For the text-containing cell, return its midpoint in (X, Y) coordinate format. 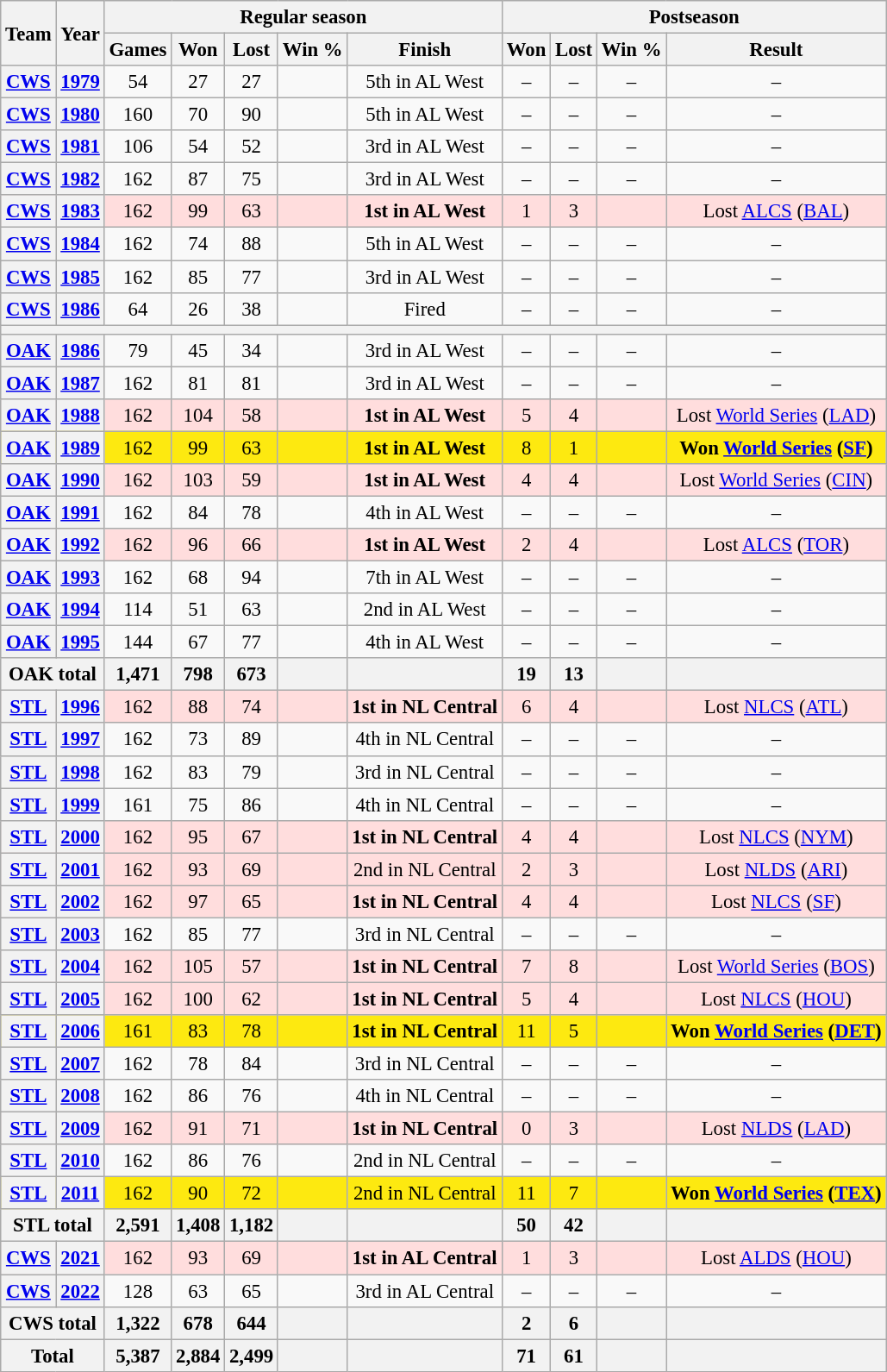
1981 (80, 147)
59 (252, 480)
68 (198, 578)
2,884 (198, 1356)
1999 (80, 805)
66 (252, 545)
104 (198, 416)
97 (198, 902)
Lost NLDS (ARI) (776, 869)
160 (138, 115)
144 (138, 642)
2003 (80, 934)
Fired (425, 309)
673 (252, 674)
1990 (80, 480)
2008 (80, 1096)
61 (574, 1356)
Lost NLCS (ATL) (776, 707)
1993 (80, 578)
1989 (80, 448)
2,591 (138, 1225)
Finish (425, 50)
Lost NLCS (SF) (776, 902)
95 (198, 836)
34 (252, 350)
42 (574, 1225)
106 (138, 147)
94 (252, 578)
Won World Series (DET) (776, 1031)
103 (198, 480)
644 (252, 1323)
128 (138, 1291)
Lost World Series (CIN) (776, 480)
Lost World Series (BOS) (776, 967)
1984 (80, 244)
Result (776, 50)
1994 (80, 610)
13 (574, 674)
2,499 (252, 1356)
72 (252, 1193)
Lost ALCS (TOR) (776, 545)
2001 (80, 869)
2nd in AL West (425, 610)
1982 (80, 179)
Lost ALDS (HOU) (776, 1258)
2006 (80, 1031)
1,408 (198, 1225)
1992 (80, 545)
50 (527, 1225)
1,471 (138, 674)
57 (252, 967)
100 (198, 999)
62 (252, 999)
Team (28, 33)
3rd in AL Central (425, 1291)
7th in AL West (425, 578)
2010 (80, 1161)
OAK total (53, 674)
96 (198, 545)
64 (138, 309)
Lost NLDS (LAD) (776, 1129)
58 (252, 416)
2004 (80, 967)
26 (198, 309)
CWS total (53, 1323)
1,322 (138, 1323)
Year (80, 33)
Lost ALCS (BAL) (776, 211)
Postseason (695, 17)
STL total (53, 1225)
Regular season (303, 17)
2009 (80, 1129)
91 (198, 1129)
2005 (80, 999)
1st in AL Central (425, 1258)
5,387 (138, 1356)
1996 (80, 707)
Total (53, 1356)
Lost NLCS (HOU) (776, 999)
70 (198, 115)
Lost NLCS (NYM) (776, 836)
0 (527, 1129)
45 (198, 350)
51 (198, 610)
1980 (80, 115)
1979 (80, 82)
1997 (80, 740)
2022 (80, 1291)
105 (198, 967)
1991 (80, 512)
2002 (80, 902)
73 (198, 740)
2007 (80, 1064)
1983 (80, 211)
2011 (80, 1193)
19 (527, 674)
Won World Series (TEX) (776, 1193)
2000 (80, 836)
1995 (80, 642)
38 (252, 309)
87 (198, 179)
1988 (80, 416)
114 (138, 610)
52 (252, 147)
1,182 (252, 1225)
1987 (80, 383)
Lost World Series (LAD) (776, 416)
Games (138, 50)
1998 (80, 772)
1985 (80, 277)
2021 (80, 1258)
678 (198, 1323)
Won World Series (SF) (776, 448)
798 (198, 674)
89 (252, 740)
